Locate the cell with the specified text and output its [X, Y] center coordinate. 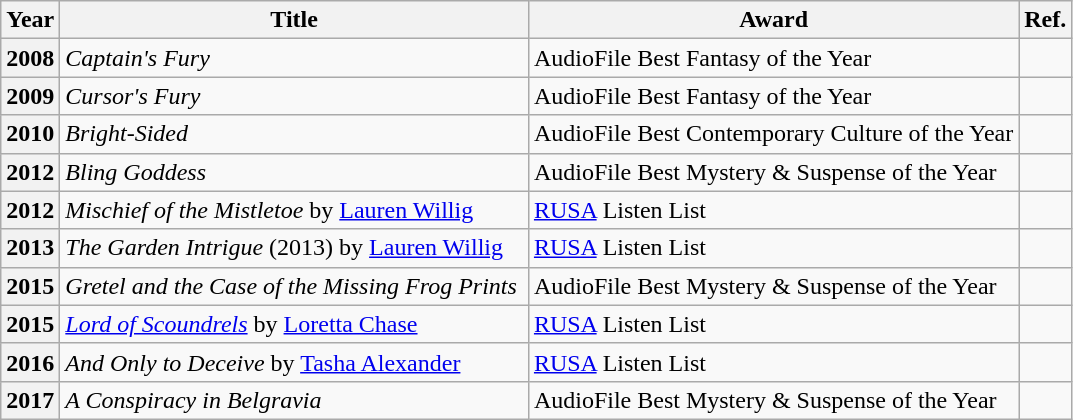
Lord of Scoundrels by Loretta Chase [294, 324]
2017 [30, 400]
Mischief of the Mistletoe by Lauren Willig [294, 210]
2010 [30, 134]
Bling Goddess [294, 172]
And Only to Deceive by Tasha Alexander [294, 362]
Bright-Sided [294, 134]
Gretel and the Case of the Missing Frog Prints [294, 286]
Captain's Fury [294, 58]
2009 [30, 96]
Award [773, 20]
Title [294, 20]
AudioFile Best Contemporary Culture of the Year [773, 134]
Year [30, 20]
2013 [30, 248]
A Conspiracy in Belgravia [294, 400]
Cursor's Fury [294, 96]
Ref. [1046, 20]
The Garden Intrigue (2013) by Lauren Willig [294, 248]
2008 [30, 58]
2016 [30, 362]
